Determine the (x, y) coordinate at the center of the cell enclosing the given text.  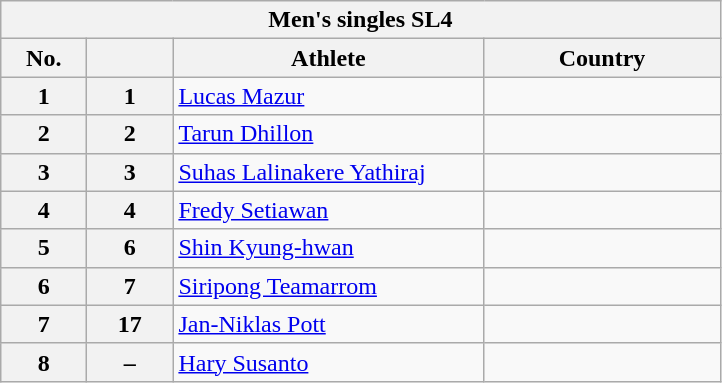
8 (44, 362)
17 (130, 324)
No. (44, 58)
Lucas Mazur (328, 96)
Athlete (328, 58)
Shin Kyung-hwan (328, 248)
Fredy Setiawan (328, 210)
Siripong Teamarrom (328, 286)
Jan-Niklas Pott (328, 324)
Country (602, 58)
Suhas Lalinakere Yathiraj (328, 172)
Hary Susanto (328, 362)
5 (44, 248)
– (130, 362)
Men's singles SL4 (360, 20)
Tarun Dhillon (328, 134)
